Search for the cell housing the specified text and yield its [x, y] center coordinate. 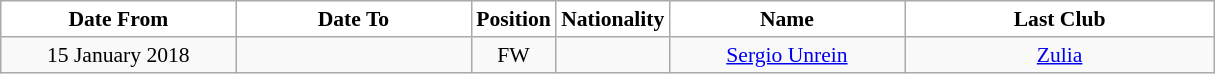
Date To [354, 19]
FW [514, 55]
15 January 2018 [118, 55]
Last Club [1060, 19]
Zulia [1060, 55]
Sergio Unrein [786, 55]
Position [514, 19]
Date From [118, 19]
Nationality [612, 19]
Name [786, 19]
